Search for the cell housing the specified text and yield its [x, y] center coordinate. 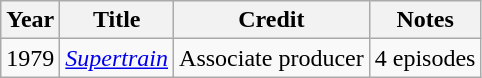
Notes [425, 20]
4 episodes [425, 58]
Associate producer [272, 58]
Credit [272, 20]
1979 [30, 58]
Supertrain [117, 58]
Title [117, 20]
Year [30, 20]
